Scan for the cell matching the given text and deliver its [X, Y] coordinate at center. 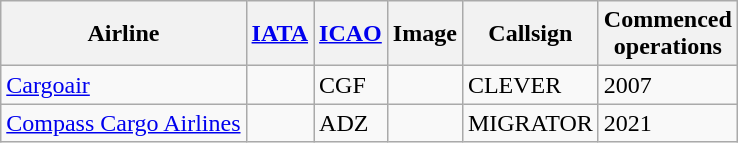
Image [424, 34]
ADZ [351, 123]
Compass Cargo Airlines [124, 123]
CGF [351, 85]
Cargoair [124, 85]
Airline [124, 34]
MIGRATOR [530, 123]
Callsign [530, 34]
Commencedoperations [668, 34]
2007 [668, 85]
ICAO [351, 34]
CLEVER [530, 85]
2021 [668, 123]
IATA [280, 34]
